Detect which cell encompasses the target text, then output its (x, y) center coordinate. 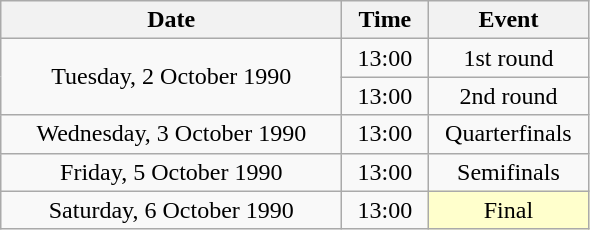
Wednesday, 3 October 1990 (172, 134)
Quarterfinals (508, 134)
2nd round (508, 96)
Semifinals (508, 172)
Time (385, 20)
Event (508, 20)
Date (172, 20)
Final (508, 210)
Saturday, 6 October 1990 (172, 210)
1st round (508, 58)
Tuesday, 2 October 1990 (172, 77)
Friday, 5 October 1990 (172, 172)
